Return [x, y] of the center of cell containing provided text 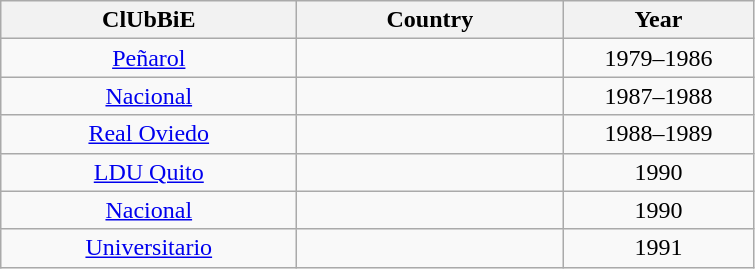
1988–1989 [658, 134]
Universitario [149, 248]
1991 [658, 248]
Peñarol [149, 58]
Year [658, 20]
Real Oviedo [149, 134]
ClUbBiE [149, 20]
1979–1986 [658, 58]
Country [430, 20]
1987–1988 [658, 96]
LDU Quito [149, 172]
